Return the [X, Y] coordinate for the center point of the cell that contains the specified text.  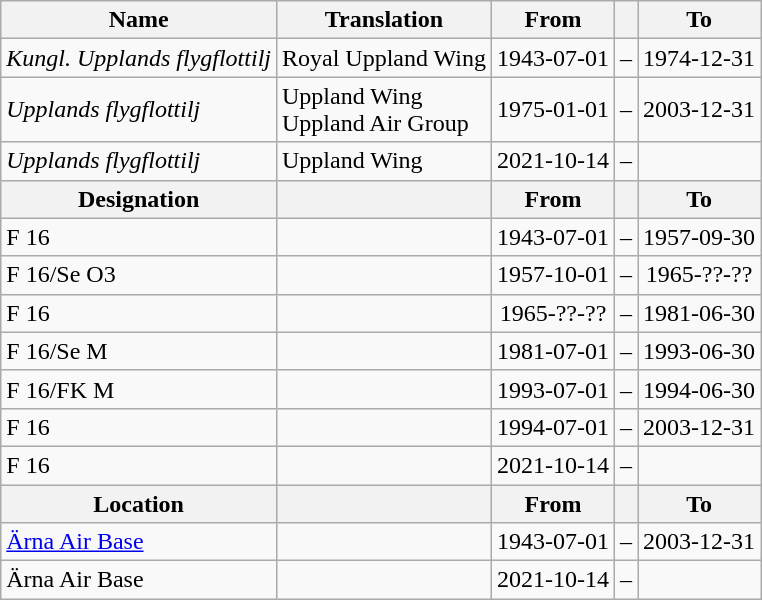
Uppland Wing [384, 161]
Royal Uppland Wing [384, 58]
1957-10-01 [552, 275]
Uppland WingUppland Air Group [384, 110]
1981-06-30 [700, 313]
1974-12-31 [700, 58]
Kungl. Upplands flygflottilj [139, 58]
Designation [139, 199]
1993-06-30 [700, 351]
1994-06-30 [700, 389]
F 16/Se M [139, 351]
Location [139, 503]
1994-07-01 [552, 427]
F 16/Se O3 [139, 275]
1975-01-01 [552, 110]
Translation [384, 20]
F 16/FK M [139, 389]
1993-07-01 [552, 389]
Name [139, 20]
1981-07-01 [552, 351]
1957-09-30 [700, 237]
